Return (x, y) of the center of cell containing provided text 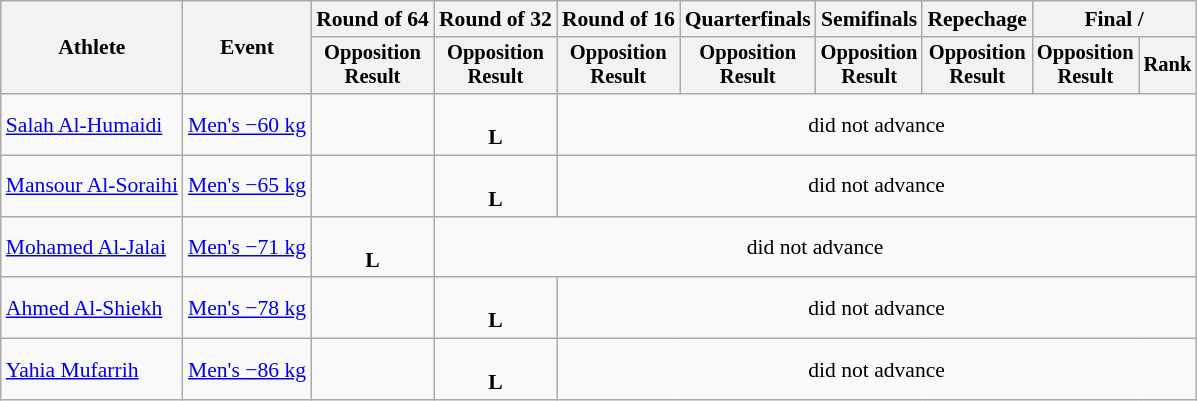
Men's −60 kg (247, 124)
Mohamed Al-Jalai (92, 248)
Round of 64 (372, 19)
Ahmed Al-Shiekh (92, 308)
Event (247, 48)
Men's −71 kg (247, 248)
Men's −86 kg (247, 370)
Final / (1114, 19)
Quarterfinals (748, 19)
Yahia Mufarrih (92, 370)
Men's −78 kg (247, 308)
Repechage (977, 19)
Round of 32 (496, 19)
Mansour Al-Soraihi (92, 186)
Men's −65 kg (247, 186)
Rank (1168, 66)
Salah Al-Humaidi (92, 124)
Athlete (92, 48)
Semifinals (870, 19)
Round of 16 (618, 19)
